Pinpoint the cell where the given text exists, returning its [X, Y] midpoint coordinate. 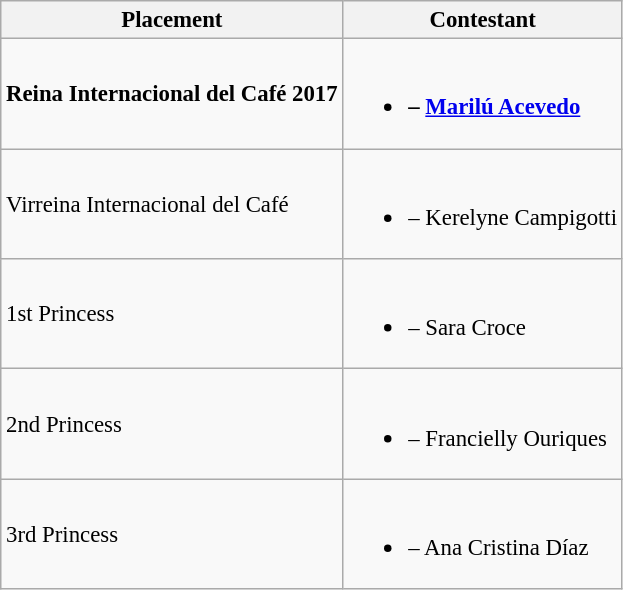
2nd Princess [172, 424]
– Marilú Acevedo [482, 94]
– Sara Croce [482, 314]
– Kerelyne Campigotti [482, 204]
Reina Internacional del Café 2017 [172, 94]
Contestant [482, 20]
Virreina Internacional del Café [172, 204]
– Ana Cristina Díaz [482, 534]
1st Princess [172, 314]
Placement [172, 20]
3rd Princess [172, 534]
– Francielly Ouriques [482, 424]
